Return the [X, Y] coordinate for the center point of the cell that contains the specified text.  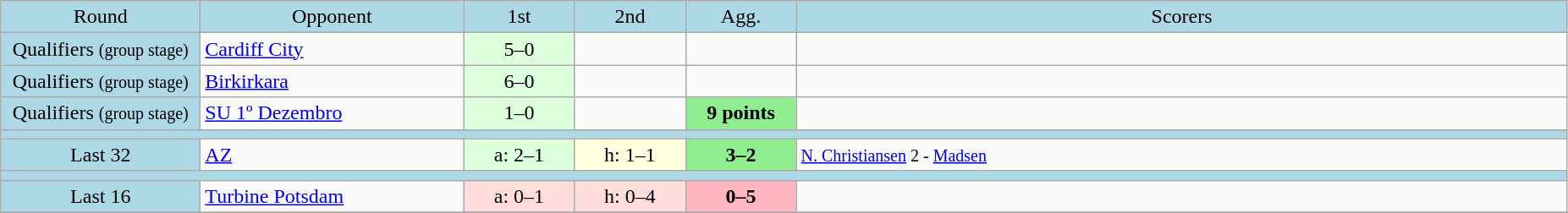
Last 16 [101, 196]
2nd [630, 17]
Opponent [332, 17]
Birkirkara [332, 81]
N. Christiansen 2 - Madsen [1181, 155]
Last 32 [101, 155]
Scorers [1181, 17]
1st [520, 17]
Cardiff City [332, 49]
h: 0–4 [630, 196]
a: 0–1 [520, 196]
Agg. [741, 17]
0–5 [741, 196]
h: 1–1 [630, 155]
3–2 [741, 155]
1–0 [520, 113]
6–0 [520, 81]
AZ [332, 155]
Round [101, 17]
9 points [741, 113]
a: 2–1 [520, 155]
5–0 [520, 49]
SU 1º Dezembro [332, 113]
Turbine Potsdam [332, 196]
